Identify which cell holds the provided text, then report its (x, y) central coordinate. 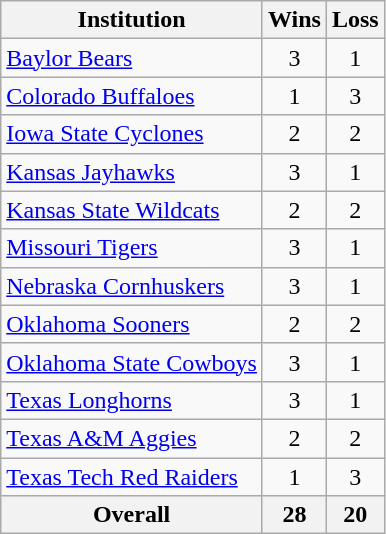
Nebraska Cornhuskers (132, 286)
Kansas State Wildcats (132, 210)
Colorado Buffaloes (132, 96)
Loss (355, 20)
Texas Tech Red Raiders (132, 477)
Texas A&M Aggies (132, 438)
Oklahoma State Cowboys (132, 362)
28 (294, 515)
Wins (294, 20)
Texas Longhorns (132, 400)
Institution (132, 20)
Kansas Jayhawks (132, 172)
Baylor Bears (132, 58)
Iowa State Cyclones (132, 134)
Missouri Tigers (132, 248)
20 (355, 515)
Overall (132, 515)
Oklahoma Sooners (132, 324)
